Detect which cell encompasses the target text, then output its [x, y] center coordinate. 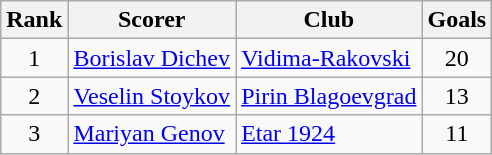
11 [457, 134]
Mariyan Genov [152, 134]
Rank [34, 20]
Etar 1924 [329, 134]
Pirin Blagoevgrad [329, 96]
Borislav Dichev [152, 58]
3 [34, 134]
Veselin Stoykov [152, 96]
Vidima-Rakovski [329, 58]
Goals [457, 20]
1 [34, 58]
2 [34, 96]
Club [329, 20]
13 [457, 96]
20 [457, 58]
Scorer [152, 20]
